Extract the [x, y] coordinate from the center of the cell holding the provided text.  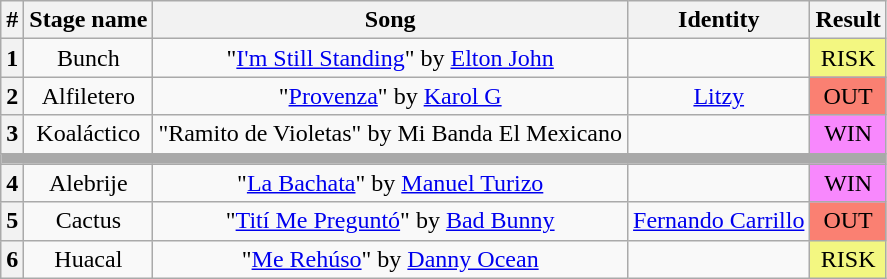
Result [848, 20]
"Provenza" by Karol G [390, 96]
Alfiletero [88, 96]
6 [12, 259]
Fernando Carrillo [719, 221]
5 [12, 221]
"Ramito de Violetas" by Mi Banda El Mexicano [390, 134]
Koaláctico [88, 134]
1 [12, 58]
Litzy [719, 96]
Cactus [88, 221]
Identity [719, 20]
Alebrije [88, 183]
"Me Rehúso" by Danny Ocean [390, 259]
4 [12, 183]
Stage name [88, 20]
"La Bachata" by Manuel Turizo [390, 183]
"I'm Still Standing" by Elton John [390, 58]
Huacal [88, 259]
3 [12, 134]
"Tití Me Preguntó" by Bad Bunny [390, 221]
# [12, 20]
2 [12, 96]
Song [390, 20]
Bunch [88, 58]
